Identify which cell holds the provided text, then report its (x, y) central coordinate. 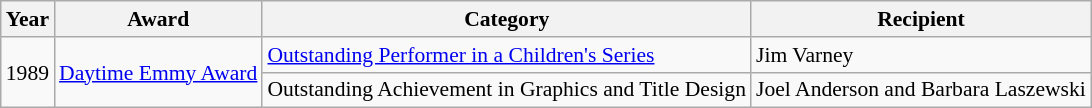
1989 (28, 72)
Jim Varney (921, 55)
Outstanding Performer in a Children's Series (506, 55)
Daytime Emmy Award (158, 72)
Award (158, 19)
Year (28, 19)
Category (506, 19)
Recipient (921, 19)
Outstanding Achievement in Graphics and Title Design (506, 90)
Joel Anderson and Barbara Laszewski (921, 90)
